Detect which cell encompasses the target text, then output its [X, Y] center coordinate. 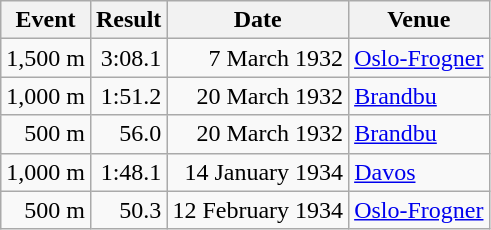
Result [128, 20]
Davos [419, 172]
1,500 m [46, 58]
1:51.2 [128, 96]
7 March 1932 [258, 58]
56.0 [128, 134]
14 January 1934 [258, 172]
50.3 [128, 210]
12 February 1934 [258, 210]
Date [258, 20]
1:48.1 [128, 172]
Venue [419, 20]
Event [46, 20]
3:08.1 [128, 58]
